From the cell containing the given text, extract its center point as (x, y) coordinate. 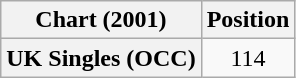
Position (248, 20)
UK Singles (OCC) (101, 58)
Chart (2001) (101, 20)
114 (248, 58)
